Identify which cell holds the provided text, then report its [X, Y] central coordinate. 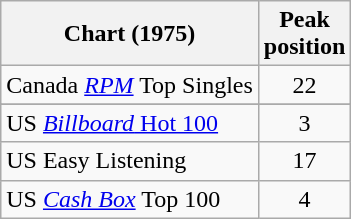
US Easy Listening [130, 161]
4 [304, 199]
22 [304, 85]
Canada RPM Top Singles [130, 85]
US Billboard Hot 100 [130, 123]
3 [304, 123]
Peakposition [304, 34]
US Cash Box Top 100 [130, 199]
17 [304, 161]
Chart (1975) [130, 34]
